Determine the [X, Y] coordinate at the center of the cell enclosing the given text.  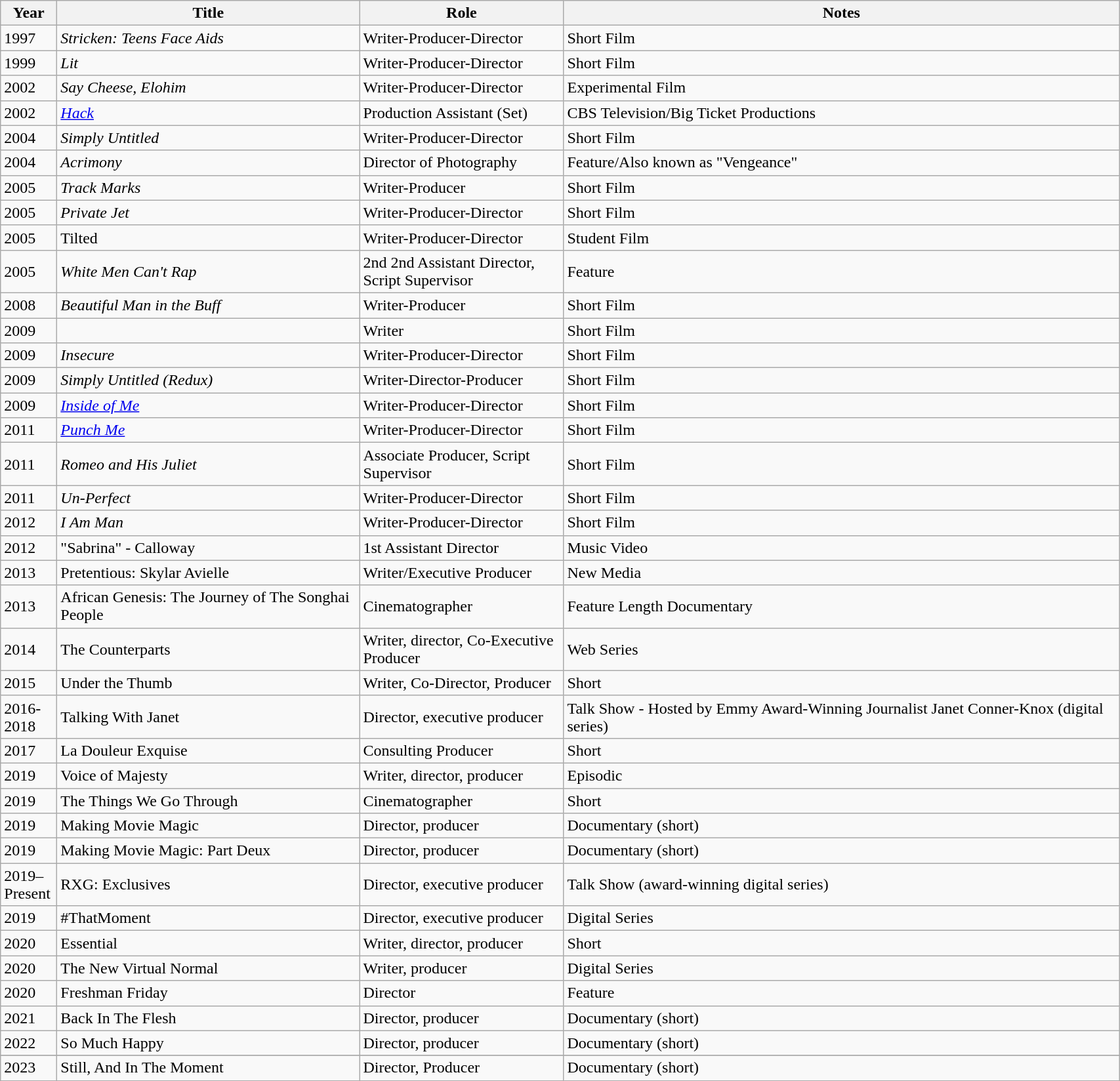
Simply Untitled (Redux) [209, 380]
Inside of Me [209, 405]
1997 [29, 38]
2014 [29, 649]
Insecure [209, 356]
I Am Man [209, 523]
Year [29, 13]
Writer-Director-Producer [462, 380]
Writer/Executive Producer [462, 573]
Writer, director, Co-Executive Producer [462, 649]
Talk Show (award-winning digital series) [841, 884]
Director, Producer [462, 1068]
Talking With Janet [209, 716]
New Media [841, 573]
Director [462, 993]
Writer, producer [462, 968]
Stricken: Teens Face Aids [209, 38]
Associate Producer, Script Supervisor [462, 464]
Simply Untitled [209, 138]
Back In The Flesh [209, 1018]
Writer [462, 330]
2015 [29, 683]
Punch Me [209, 430]
2016-2018 [29, 716]
Tilted [209, 237]
Still, And In The Moment [209, 1068]
Consulting Producer [462, 750]
2022 [29, 1043]
Hack [209, 113]
2017 [29, 750]
Experimental Film [841, 88]
La Douleur Exquise [209, 750]
Music Video [841, 548]
Making Movie Magic: Part Deux [209, 851]
The Counterparts [209, 649]
2008 [29, 305]
The Things We Go Through [209, 801]
Talk Show - Hosted by Emmy Award-Winning Journalist Janet Conner-Knox (digital series) [841, 716]
Beautiful Man in the Buff [209, 305]
2021 [29, 1018]
Feature/Also known as "Vengeance" [841, 163]
Making Movie Magic [209, 826]
Episodic [841, 775]
African Genesis: The Journey of The Songhai People [209, 606]
2019–Present [29, 884]
Title [209, 13]
Lit [209, 63]
"Sabrina" - Calloway [209, 548]
Track Marks [209, 188]
Notes [841, 13]
#ThatMoment [209, 918]
Production Assistant (Set) [462, 113]
1999 [29, 63]
Essential [209, 943]
2nd 2nd Assistant Director, Script Supervisor [462, 272]
Student Film [841, 237]
1st Assistant Director [462, 548]
White Men Can't Rap [209, 272]
Freshman Friday [209, 993]
So Much Happy [209, 1043]
Role [462, 13]
Voice of Majesty [209, 775]
RXG: Exclusives [209, 884]
Romeo and His Juliet [209, 464]
Acrimony [209, 163]
The New Virtual Normal [209, 968]
Director of Photography [462, 163]
Under the Thumb [209, 683]
Say Cheese, Elohim [209, 88]
Web Series [841, 649]
Feature Length Documentary [841, 606]
Pretentious: Skylar Avielle [209, 573]
Un-Perfect [209, 498]
Private Jet [209, 213]
Writer, Co-Director, Producer [462, 683]
CBS Television/Big Ticket Productions [841, 113]
2023 [29, 1068]
